Extract the (x, y) coordinate from the center of the cell holding the provided text.  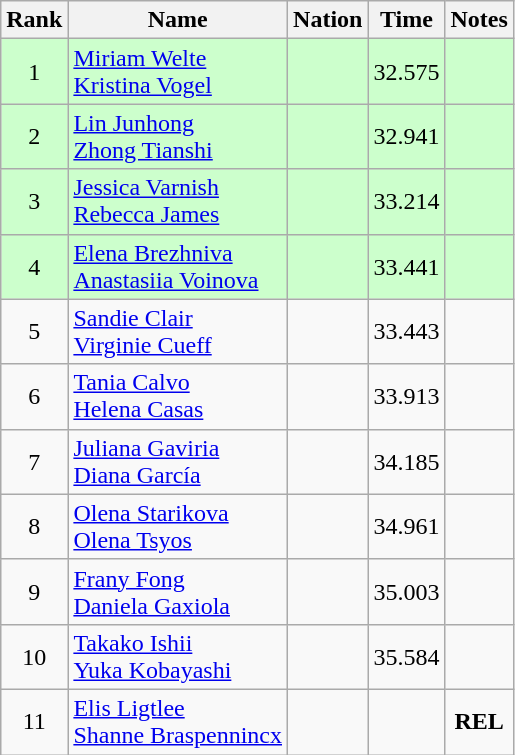
2 (34, 136)
Miriam WelteKristina Vogel (178, 72)
Olena StarikovaOlena Tsyos (178, 526)
10 (34, 656)
Elena BrezhnivaAnastasiia Voinova (178, 266)
35.584 (406, 656)
34.185 (406, 462)
32.575 (406, 72)
7 (34, 462)
35.003 (406, 592)
33.441 (406, 266)
33.214 (406, 202)
REL (479, 722)
Jessica VarnishRebecca James (178, 202)
Sandie ClairVirginie Cueff (178, 332)
Nation (328, 20)
3 (34, 202)
Tania CalvoHelena Casas (178, 396)
Name (178, 20)
1 (34, 72)
11 (34, 722)
8 (34, 526)
34.961 (406, 526)
Frany FongDaniela Gaxiola (178, 592)
4 (34, 266)
5 (34, 332)
Rank (34, 20)
Lin JunhongZhong Tianshi (178, 136)
Takako IshiiYuka Kobayashi (178, 656)
Time (406, 20)
33.913 (406, 396)
32.941 (406, 136)
Juliana GaviriaDiana García (178, 462)
33.443 (406, 332)
6 (34, 396)
Notes (479, 20)
9 (34, 592)
Elis LigtleeShanne Braspennincx (178, 722)
